Determine the [X, Y] coordinate at the center of the cell enclosing the given text.  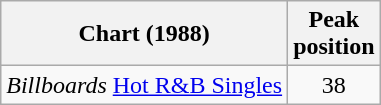
38 [334, 85]
Chart (1988) [144, 34]
Billboards Hot R&B Singles [144, 85]
Peakposition [334, 34]
